For the text-containing cell, return its midpoint in [X, Y] coordinate format. 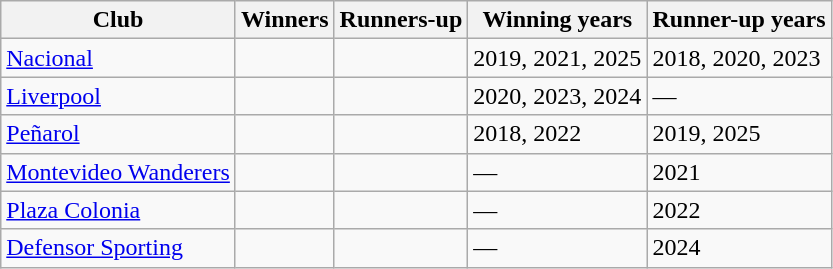
2019, 2025 [739, 134]
Montevideo Wanderers [118, 172]
Defensor Sporting [118, 248]
2021 [739, 172]
2020, 2023, 2024 [558, 96]
Peñarol [118, 134]
2019, 2021, 2025 [558, 58]
Nacional [118, 58]
Plaza Colonia [118, 210]
2022 [739, 210]
Club [118, 20]
2024 [739, 248]
2018, 2022 [558, 134]
2018, 2020, 2023 [739, 58]
Runner-up years [739, 20]
Winning years [558, 20]
Liverpool [118, 96]
Winners [284, 20]
Runners-up [401, 20]
